Detect which cell encompasses the target text, then output its [X, Y] center coordinate. 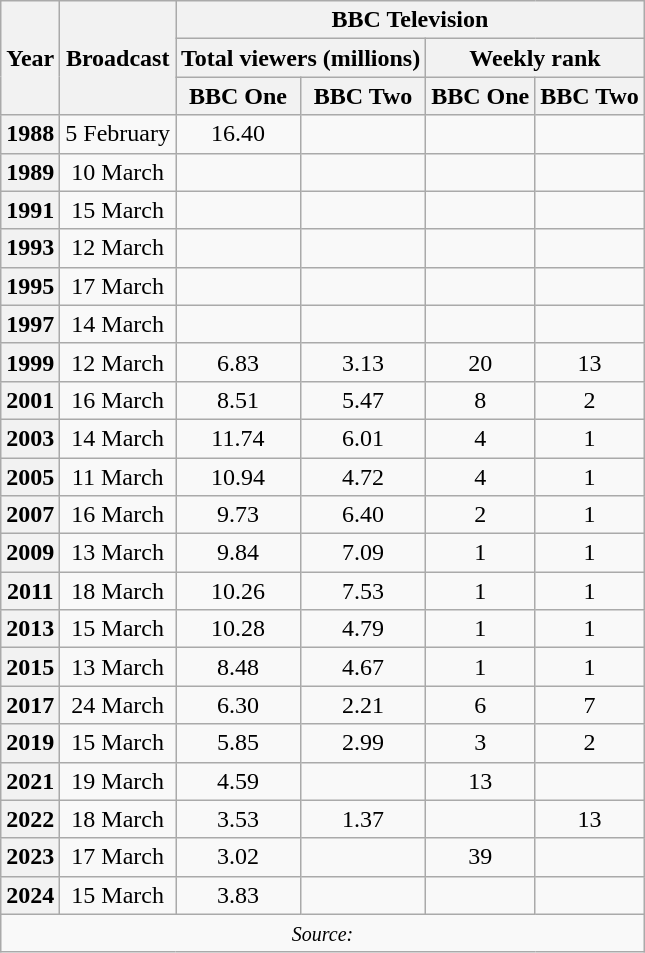
2.21 [362, 705]
7.53 [362, 591]
8.51 [238, 400]
7.09 [362, 553]
2021 [30, 781]
5.85 [238, 743]
11.74 [238, 438]
3.53 [238, 819]
6.83 [238, 362]
4.79 [362, 629]
1.37 [362, 819]
2.99 [362, 743]
1997 [30, 324]
7 [590, 705]
6.30 [238, 705]
2015 [30, 667]
3.13 [362, 362]
4.67 [362, 667]
1995 [30, 286]
9.73 [238, 515]
10 March [118, 172]
10.28 [238, 629]
2019 [30, 743]
3 [480, 743]
Total viewers (millions) [301, 58]
4.59 [238, 781]
20 [480, 362]
2011 [30, 591]
1989 [30, 172]
10.94 [238, 477]
10.26 [238, 591]
2001 [30, 400]
2005 [30, 477]
1999 [30, 362]
8 [480, 400]
Source: [323, 933]
Weekly rank [536, 58]
5.47 [362, 400]
39 [480, 857]
1988 [30, 134]
6 [480, 705]
BBC Television [410, 20]
2009 [30, 553]
6.01 [362, 438]
1993 [30, 248]
11 March [118, 477]
2022 [30, 819]
8.48 [238, 667]
2017 [30, 705]
4.72 [362, 477]
2023 [30, 857]
2024 [30, 895]
2007 [30, 515]
16.40 [238, 134]
24 March [118, 705]
2013 [30, 629]
Broadcast [118, 58]
6.40 [362, 515]
9.84 [238, 553]
3.83 [238, 895]
3.02 [238, 857]
1991 [30, 210]
Year [30, 58]
19 March [118, 781]
2003 [30, 438]
5 February [118, 134]
